Identify which cell holds the provided text, then report its [X, Y] central coordinate. 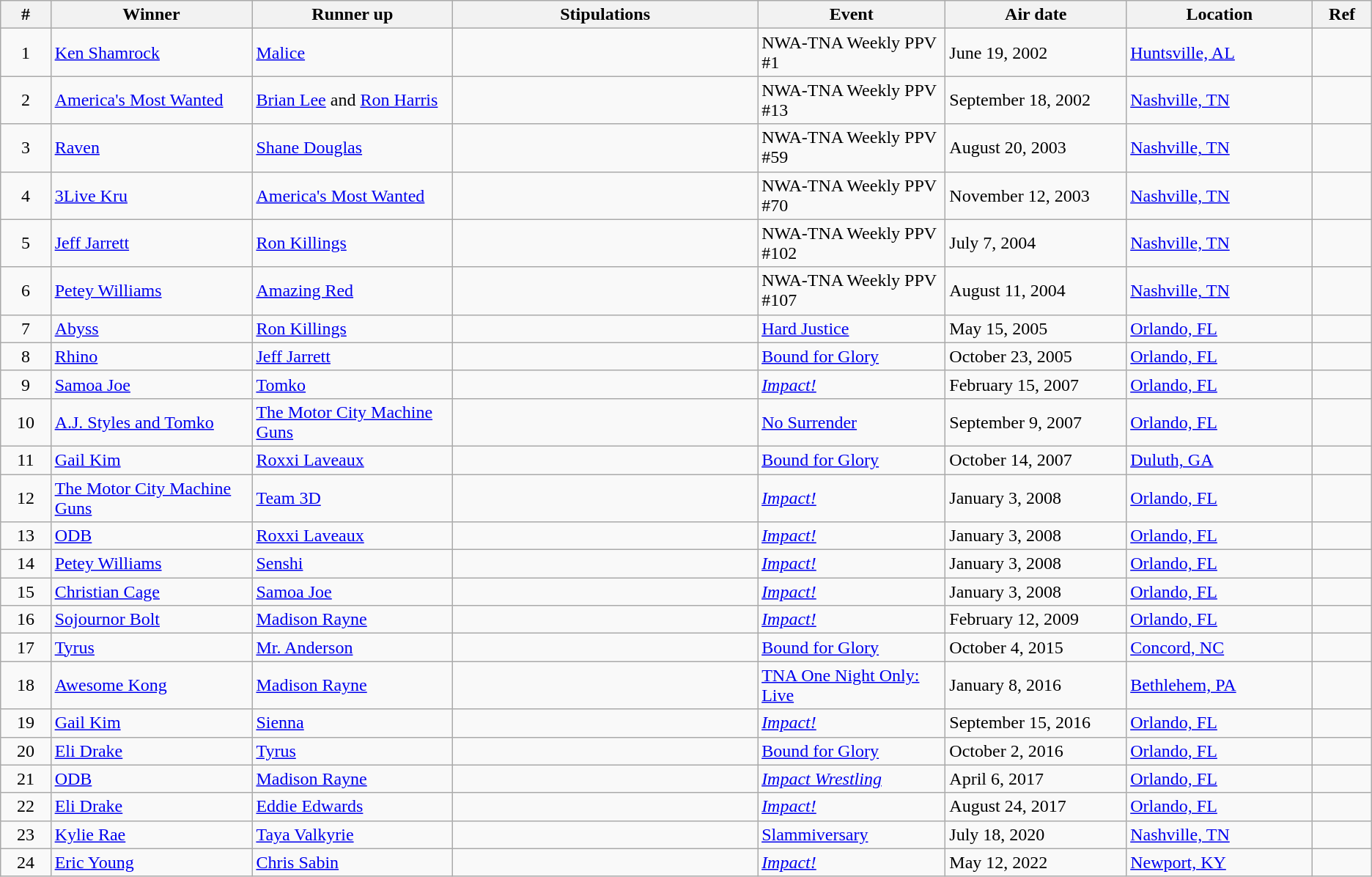
February 15, 2007 [1036, 384]
A.J. Styles and Tomko [151, 422]
October 23, 2005 [1036, 356]
19 [26, 723]
Taya Valkyrie [353, 834]
Newport, KY [1220, 862]
17 [26, 647]
Senshi [353, 564]
January 8, 2016 [1036, 685]
Stipulations [605, 15]
2 [26, 100]
TNA One Night Only: Live [852, 685]
# [26, 15]
Concord, NC [1220, 647]
Awesome Kong [151, 685]
July 18, 2020 [1036, 834]
22 [26, 807]
Abyss [151, 329]
15 [26, 592]
1 [26, 53]
April 6, 2017 [1036, 779]
Sojournor Bolt [151, 620]
Impact Wrestling [852, 779]
Ref [1342, 15]
August 20, 2003 [1036, 148]
Shane Douglas [353, 148]
October 14, 2007 [1036, 460]
Christian Cage [151, 592]
February 12, 2009 [1036, 620]
Eric Young [151, 862]
9 [26, 384]
Bethlehem, PA [1220, 685]
Hard Justice [852, 329]
NWA-TNA Weekly PPV #1 [852, 53]
Winner [151, 15]
NWA-TNA Weekly PPV #59 [852, 148]
August 11, 2004 [1036, 290]
Air date [1036, 15]
24 [26, 862]
20 [26, 751]
July 7, 2004 [1036, 243]
Event [852, 15]
NWA-TNA Weekly PPV #107 [852, 290]
11 [26, 460]
12 [26, 497]
May 12, 2022 [1036, 862]
September 9, 2007 [1036, 422]
Sienna [353, 723]
10 [26, 422]
NWA-TNA Weekly PPV #102 [852, 243]
Location [1220, 15]
3 [26, 148]
August 24, 2017 [1036, 807]
Duluth, GA [1220, 460]
16 [26, 620]
Mr. Anderson [353, 647]
18 [26, 685]
4 [26, 195]
6 [26, 290]
June 19, 2002 [1036, 53]
Rhino [151, 356]
October 2, 2016 [1036, 751]
No Surrender [852, 422]
23 [26, 834]
September 15, 2016 [1036, 723]
Slammiversary [852, 834]
7 [26, 329]
Team 3D [353, 497]
Kylie Rae [151, 834]
Brian Lee and Ron Harris [353, 100]
13 [26, 536]
Tomko [353, 384]
May 15, 2005 [1036, 329]
Chris Sabin [353, 862]
Ken Shamrock [151, 53]
Malice [353, 53]
NWA-TNA Weekly PPV #13 [852, 100]
14 [26, 564]
Runner up [353, 15]
September 18, 2002 [1036, 100]
Eddie Edwards [353, 807]
5 [26, 243]
Amazing Red [353, 290]
November 12, 2003 [1036, 195]
21 [26, 779]
3Live Kru [151, 195]
October 4, 2015 [1036, 647]
8 [26, 356]
Huntsville, AL [1220, 53]
Raven [151, 148]
NWA-TNA Weekly PPV #70 [852, 195]
